Pinpoint the cell where the given text exists, returning its (x, y) midpoint coordinate. 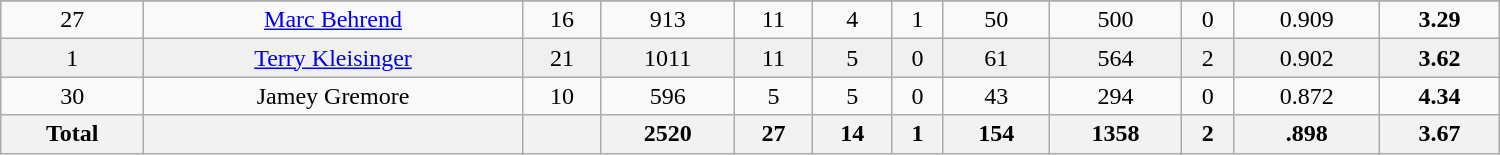
61 (996, 58)
0.909 (1307, 20)
21 (562, 58)
0.872 (1307, 96)
3.29 (1440, 20)
913 (668, 20)
4.34 (1440, 96)
500 (1116, 20)
294 (1116, 96)
1011 (668, 58)
3.67 (1440, 134)
50 (996, 20)
Marc Behrend (334, 20)
.898 (1307, 134)
30 (72, 96)
1358 (1116, 134)
Jamey Gremore (334, 96)
4 (852, 20)
Terry Kleisinger (334, 58)
596 (668, 96)
10 (562, 96)
154 (996, 134)
43 (996, 96)
14 (852, 134)
564 (1116, 58)
Total (72, 134)
16 (562, 20)
0.902 (1307, 58)
2520 (668, 134)
3.62 (1440, 58)
